For the text-containing cell, return its midpoint in [X, Y] coordinate format. 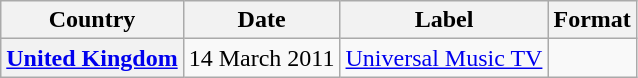
Universal Music TV [444, 58]
United Kingdom [92, 58]
14 March 2011 [262, 58]
Label [444, 20]
Date [262, 20]
Format [592, 20]
Country [92, 20]
